Pinpoint the cell where the given text exists, returning its [x, y] midpoint coordinate. 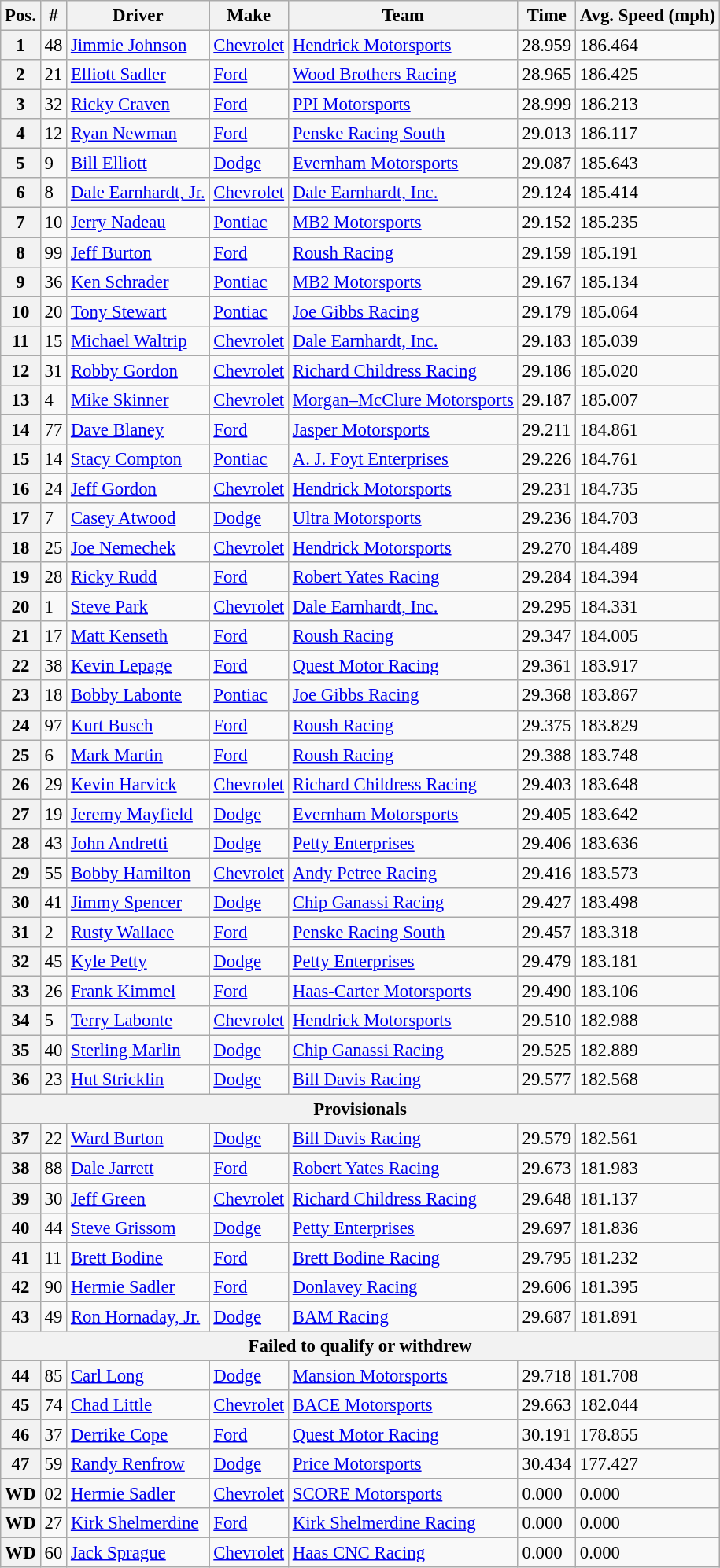
29.673 [546, 1169]
28.959 [546, 46]
30.191 [546, 1434]
182.044 [647, 1405]
Mansion Motorsports [403, 1375]
29.270 [546, 548]
29.457 [546, 932]
Bobby Hamilton [138, 873]
Elliott Sadler [138, 75]
183.181 [647, 962]
29.663 [546, 1405]
29.687 [546, 1316]
Mark Martin [138, 755]
29.795 [546, 1257]
Dave Blaney [138, 429]
29.211 [546, 429]
29.416 [546, 873]
Matt Kenseth [138, 636]
Frank Kimmel [138, 992]
185.064 [647, 311]
Ryan Newman [138, 134]
184.331 [647, 607]
185.020 [647, 370]
29.388 [546, 755]
Jerry Nadeau [138, 223]
Andy Petree Racing [403, 873]
# [54, 16]
29.347 [546, 636]
Donlavey Racing [403, 1286]
185.039 [647, 340]
184.394 [647, 577]
02 [54, 1494]
PPI Motorsports [403, 105]
178.855 [647, 1434]
29.186 [546, 370]
49 [54, 1316]
Tony Stewart [138, 311]
177.427 [647, 1464]
Bobby Labonte [138, 696]
28.999 [546, 105]
Kurt Busch [138, 725]
29.087 [546, 164]
29.187 [546, 400]
29.368 [546, 696]
29.606 [546, 1286]
Ricky Rudd [138, 577]
99 [54, 252]
181.836 [647, 1228]
Hut Stricklin [138, 1080]
Ron Hornaday, Jr. [138, 1316]
Chad Little [138, 1405]
60 [54, 1553]
Jimmie Johnson [138, 46]
46 [20, 1434]
29.152 [546, 223]
A. J. Foyt Enterprises [403, 459]
Morgan–McClure Motorsports [403, 400]
42 [20, 1286]
47 [20, 1464]
29.648 [546, 1198]
182.889 [647, 1051]
Driver [138, 16]
Price Motorsports [403, 1464]
Avg. Speed (mph) [647, 16]
Brett Bodine Racing [403, 1257]
183.642 [647, 814]
74 [54, 1405]
Mike Skinner [138, 400]
59 [54, 1464]
16 [20, 488]
29.361 [546, 666]
29.406 [546, 844]
Bill Elliott [138, 164]
Derrike Cope [138, 1434]
29.159 [546, 252]
55 [54, 873]
Casey Atwood [138, 518]
29.236 [546, 518]
29.479 [546, 962]
Team [403, 16]
97 [54, 725]
Kyle Petty [138, 962]
85 [54, 1375]
SCORE Motorsports [403, 1494]
Ward Burton [138, 1139]
183.829 [647, 725]
183.748 [647, 755]
39 [20, 1198]
77 [54, 429]
33 [20, 992]
29.284 [546, 577]
Carl Long [138, 1375]
29.124 [546, 193]
Robby Gordon [138, 370]
29.183 [546, 340]
186.213 [647, 105]
185.643 [647, 164]
29.577 [546, 1080]
Haas CNC Racing [403, 1553]
Rusty Wallace [138, 932]
183.318 [647, 932]
13 [20, 400]
181.708 [647, 1375]
3 [20, 105]
183.648 [647, 784]
Joe Nemechek [138, 548]
BAM Racing [403, 1316]
184.489 [647, 548]
184.703 [647, 518]
184.735 [647, 488]
28.965 [546, 75]
182.561 [647, 1139]
182.568 [647, 1080]
Randy Renfrow [138, 1464]
29.510 [546, 1021]
181.891 [647, 1316]
Brett Bodine [138, 1257]
John Andretti [138, 844]
Wood Brothers Racing [403, 75]
182.988 [647, 1021]
Kirk Shelmerdine [138, 1523]
Ricky Craven [138, 105]
Jasper Motorsports [403, 429]
181.983 [647, 1169]
183.106 [647, 992]
Jeremy Mayfield [138, 814]
Jeff Burton [138, 252]
Failed to qualify or withdrew [360, 1346]
181.395 [647, 1286]
185.414 [647, 193]
Ken Schrader [138, 282]
29.697 [546, 1228]
Kevin Harvick [138, 784]
Make [249, 16]
29.226 [546, 459]
Steve Park [138, 607]
186.425 [647, 75]
Dale Jarrett [138, 1169]
29.579 [546, 1139]
29.179 [546, 311]
181.232 [647, 1257]
Jimmy Spencer [138, 903]
29.403 [546, 784]
34 [20, 1021]
35 [20, 1051]
Kirk Shelmerdine Racing [403, 1523]
Haas-Carter Motorsports [403, 992]
185.191 [647, 252]
Jeff Gordon [138, 488]
Ultra Motorsports [403, 518]
Steve Grissom [138, 1228]
183.917 [647, 666]
185.134 [647, 282]
29.427 [546, 903]
BACE Motorsports [403, 1405]
Dale Earnhardt, Jr. [138, 193]
185.007 [647, 400]
Sterling Marlin [138, 1051]
Stacy Compton [138, 459]
181.137 [647, 1198]
Terry Labonte [138, 1021]
185.235 [647, 223]
183.636 [647, 844]
183.498 [647, 903]
29.167 [546, 282]
Provisionals [360, 1110]
29.375 [546, 725]
90 [54, 1286]
184.005 [647, 636]
Jeff Green [138, 1198]
186.464 [647, 46]
29.013 [546, 134]
186.117 [647, 134]
Jack Sprague [138, 1553]
30.434 [546, 1464]
183.573 [647, 873]
Michael Waltrip [138, 340]
29.231 [546, 488]
29.490 [546, 992]
184.761 [647, 459]
Kevin Lepage [138, 666]
48 [54, 46]
183.867 [647, 696]
29.295 [546, 607]
Pos. [20, 16]
Time [546, 16]
88 [54, 1169]
29.405 [546, 814]
29.718 [546, 1375]
184.861 [647, 429]
29.525 [546, 1051]
